Find where the given text appears and provide that cell's center as (x, y) coordinate. 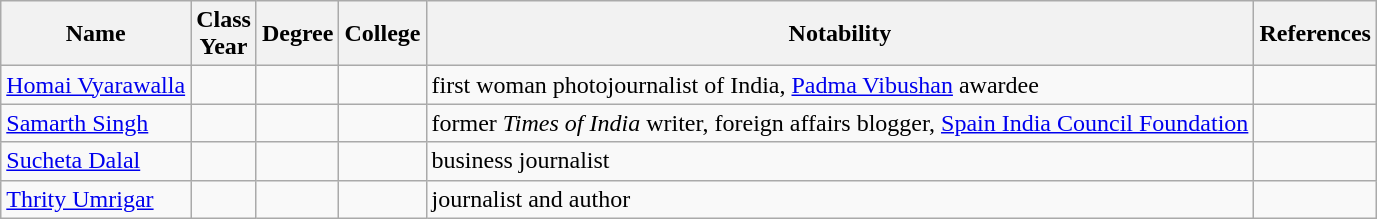
Sucheta Dalal (96, 161)
College (382, 34)
Degree (298, 34)
former Times of India writer, foreign affairs blogger, Spain India Council Foundation (840, 123)
Notability (840, 34)
Homai Vyarawalla (96, 85)
business journalist (840, 161)
Name (96, 34)
first woman photojournalist of India, Padma Vibushan awardee (840, 85)
Thrity Umrigar (96, 199)
journalist and author (840, 199)
Samarth Singh (96, 123)
References (1316, 34)
ClassYear (224, 34)
